Extract the [X, Y] coordinate from the center of the cell holding the provided text.  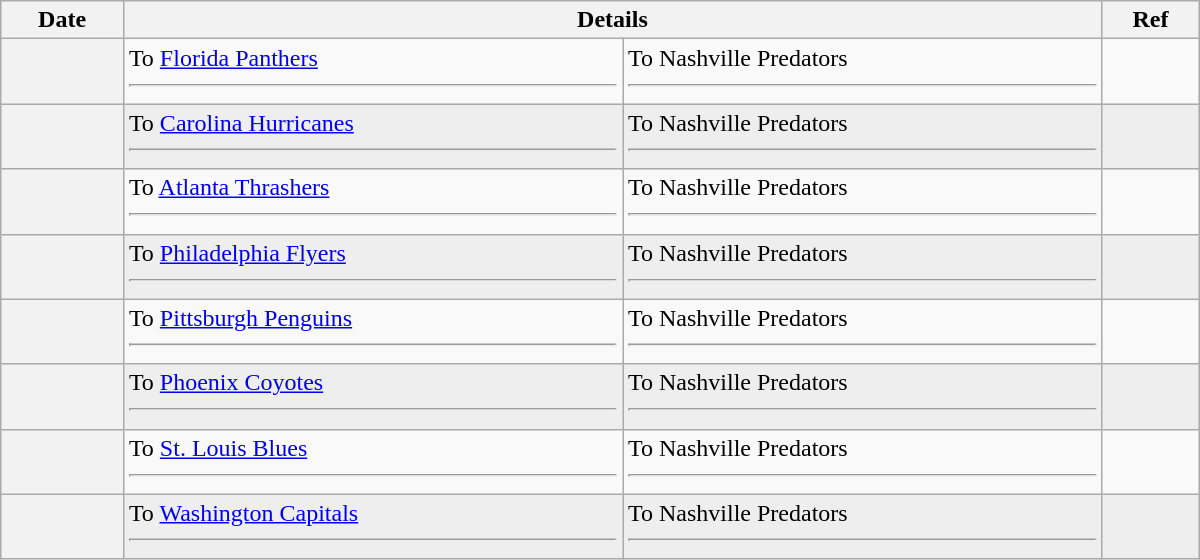
To Philadelphia Flyers [372, 266]
Details [612, 20]
Ref [1151, 20]
To St. Louis Blues [372, 462]
To Florida Panthers [372, 72]
To Washington Capitals [372, 526]
To Phoenix Coyotes [372, 396]
To Pittsburgh Penguins [372, 332]
Date [62, 20]
To Carolina Hurricanes [372, 136]
To Atlanta Thrashers [372, 202]
